Identify which cell holds the provided text, then report its (X, Y) central coordinate. 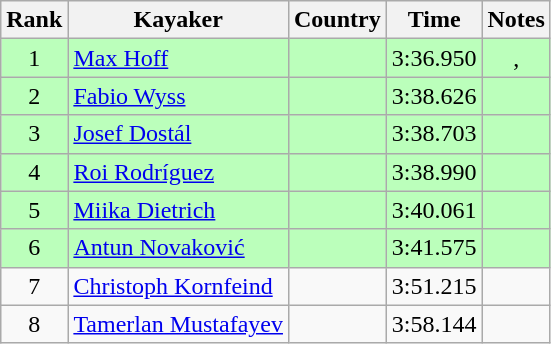
5 (34, 210)
3:58.144 (434, 324)
7 (34, 286)
Tamerlan Mustafayev (178, 324)
Max Hoff (178, 58)
Notes (516, 20)
3:38.990 (434, 172)
3:51.215 (434, 286)
Country (337, 20)
Josef Dostál (178, 134)
6 (34, 248)
Antun Novaković (178, 248)
, (516, 58)
Miika Dietrich (178, 210)
3:36.950 (434, 58)
8 (34, 324)
Roi Rodríguez (178, 172)
Fabio Wyss (178, 96)
3 (34, 134)
Kayaker (178, 20)
3:40.061 (434, 210)
3:41.575 (434, 248)
2 (34, 96)
Time (434, 20)
1 (34, 58)
3:38.703 (434, 134)
Christoph Kornfeind (178, 286)
4 (34, 172)
3:38.626 (434, 96)
Rank (34, 20)
